Find where the given text appears and provide that cell's center as (X, Y) coordinate. 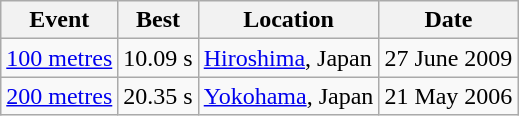
Best (158, 20)
Hiroshima, Japan (288, 58)
Yokohama, Japan (288, 96)
20.35 s (158, 96)
27 June 2009 (448, 58)
100 metres (60, 58)
Location (288, 20)
Date (448, 20)
10.09 s (158, 58)
21 May 2006 (448, 96)
200 metres (60, 96)
Event (60, 20)
